Pinpoint the cell where the given text exists, returning its [x, y] midpoint coordinate. 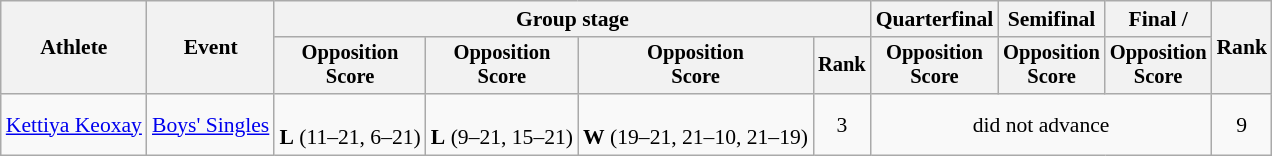
Athlete [74, 48]
Group stage [572, 19]
L (11–21, 6–21) [350, 124]
Quarterfinal [935, 19]
L (9–21, 15–21) [502, 124]
Boys' Singles [210, 124]
Event [210, 48]
did not advance [1042, 124]
9 [1242, 124]
Semifinal [1052, 19]
W (19–21, 21–10, 21–19) [696, 124]
3 [842, 124]
Final / [1158, 19]
Kettiya Keoxay [74, 124]
